Provide the [x, y] coordinate of the cell's center where the given text is located.  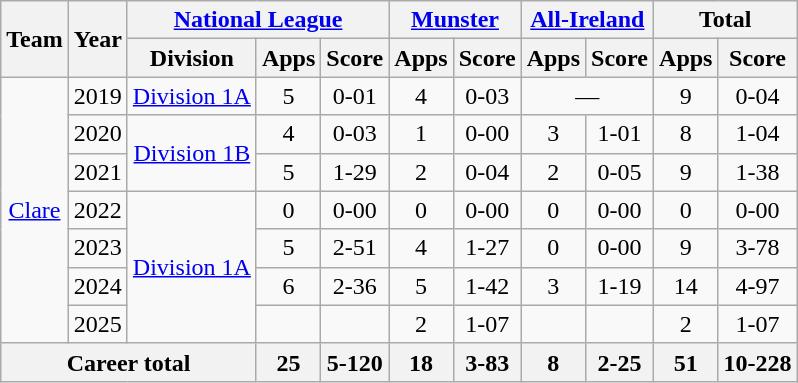
1-04 [758, 134]
2022 [98, 210]
Year [98, 39]
3-78 [758, 248]
Division [192, 58]
1-29 [355, 172]
2021 [98, 172]
4-97 [758, 286]
0-01 [355, 96]
1-01 [620, 134]
2024 [98, 286]
1-42 [487, 286]
— [587, 96]
2-25 [620, 362]
1-19 [620, 286]
Total [726, 20]
2023 [98, 248]
National League [258, 20]
Team [35, 39]
51 [686, 362]
0-05 [620, 172]
2020 [98, 134]
Munster [455, 20]
3-83 [487, 362]
Clare [35, 210]
Career total [129, 362]
2-51 [355, 248]
1-38 [758, 172]
6 [288, 286]
18 [421, 362]
5-120 [355, 362]
2025 [98, 324]
All-Ireland [587, 20]
2019 [98, 96]
Division 1B [192, 153]
10-228 [758, 362]
25 [288, 362]
2-36 [355, 286]
1-27 [487, 248]
1 [421, 134]
14 [686, 286]
